Pinpoint the cell where the given text exists, returning its [X, Y] midpoint coordinate. 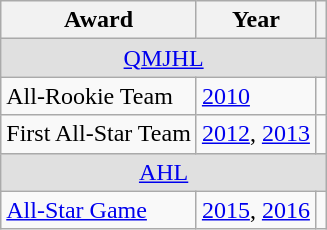
All-Rookie Team [99, 96]
2012, 2013 [256, 134]
All-Star Game [99, 210]
AHL [164, 172]
Year [256, 20]
2015, 2016 [256, 210]
QMJHL [164, 58]
Award [99, 20]
First All-Star Team [99, 134]
2010 [256, 96]
